For the text-containing cell, return its midpoint in (x, y) coordinate format. 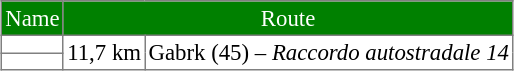
Route (288, 18)
11,7 km (104, 52)
Gabrk (45) – Raccordo autostradale 14 (329, 52)
Name (33, 18)
